Identify which cell holds the provided text, then report its [x, y] central coordinate. 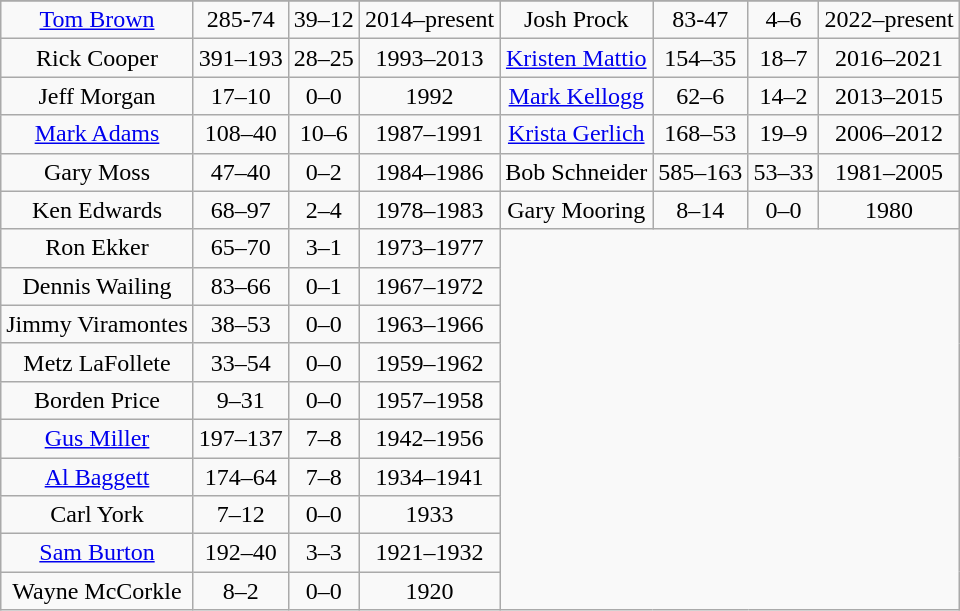
3–3 [324, 553]
1963–1966 [429, 324]
1957–1958 [429, 400]
1993–2013 [429, 58]
8–2 [240, 591]
10–6 [324, 134]
Mark Adams [98, 134]
83-47 [700, 20]
197–137 [240, 438]
47–40 [240, 172]
Dennis Wailing [98, 286]
8–14 [700, 210]
2022–present [889, 20]
1921–1932 [429, 553]
1959–1962 [429, 362]
Bob Schneider [576, 172]
585–163 [700, 172]
0–2 [324, 172]
Ken Edwards [98, 210]
Ron Ekker [98, 248]
83–66 [240, 286]
38–53 [240, 324]
1933 [429, 515]
Al Baggett [98, 477]
391–193 [240, 58]
28–25 [324, 58]
154–35 [700, 58]
Gary Moss [98, 172]
Tom Brown [98, 20]
19–9 [784, 134]
168–53 [700, 134]
1984–1986 [429, 172]
68–97 [240, 210]
Jimmy Viramontes [98, 324]
62–6 [700, 96]
2–4 [324, 210]
1920 [429, 591]
Jeff Morgan [98, 96]
Josh Prock [576, 20]
39–12 [324, 20]
1981–2005 [889, 172]
2014–present [429, 20]
1992 [429, 96]
Wayne McCorkle [98, 591]
17–10 [240, 96]
53–33 [784, 172]
Kristen Mattio [576, 58]
Metz LaFollete [98, 362]
2013–2015 [889, 96]
1942–1956 [429, 438]
33–54 [240, 362]
18–7 [784, 58]
1980 [889, 210]
Gus Miller [98, 438]
174–64 [240, 477]
2006–2012 [889, 134]
Mark Kellogg [576, 96]
285-74 [240, 20]
0–1 [324, 286]
1973–1977 [429, 248]
14–2 [784, 96]
2016–2021 [889, 58]
9–31 [240, 400]
Borden Price [98, 400]
7–12 [240, 515]
Sam Burton [98, 553]
Gary Mooring [576, 210]
1978–1983 [429, 210]
4–6 [784, 20]
1967–1972 [429, 286]
1987–1991 [429, 134]
Krista Gerlich [576, 134]
108–40 [240, 134]
Carl York [98, 515]
1934–1941 [429, 477]
65–70 [240, 248]
Rick Cooper [98, 58]
3–1 [324, 248]
192–40 [240, 553]
